Detect which cell encompasses the target text, then output its (x, y) center coordinate. 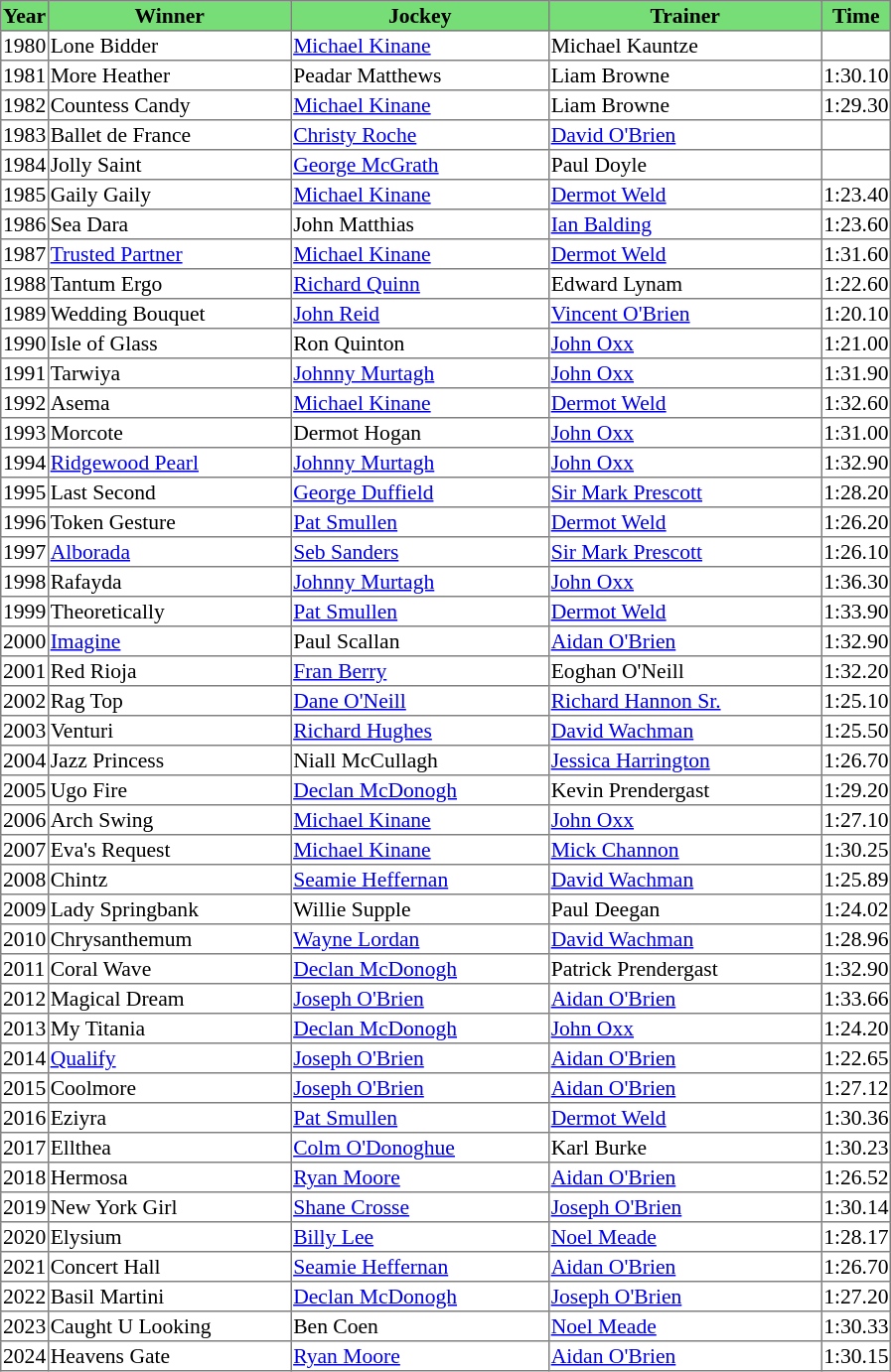
1:28.17 (856, 1237)
2013 (25, 1029)
2007 (25, 850)
Eoghan O'Neill (684, 671)
Vincent O'Brien (684, 314)
Richard Quinn (420, 284)
1:27.20 (856, 1297)
1:26.10 (856, 552)
1:29.30 (856, 105)
1986 (25, 224)
2009 (25, 909)
2021 (25, 1267)
Chrysanthemum (169, 939)
Ron Quinton (420, 343)
1:31.90 (856, 373)
George Duffield (420, 492)
Lady Springbank (169, 909)
Edward Lynam (684, 284)
1988 (25, 284)
Venturi (169, 731)
Michael Kauntze (684, 46)
Paul Scallan (420, 641)
1991 (25, 373)
1:31.60 (856, 254)
1:25.89 (856, 880)
2008 (25, 880)
Elysium (169, 1237)
John Matthias (420, 224)
Theoretically (169, 612)
Magical Dream (169, 999)
1:28.96 (856, 939)
2003 (25, 731)
Jessica Harrington (684, 760)
2024 (25, 1356)
Token Gesture (169, 522)
2011 (25, 969)
Chintz (169, 880)
Gaily Gaily (169, 195)
Asema (169, 403)
1:30.33 (856, 1326)
Heavens Gate (169, 1356)
1:28.20 (856, 492)
Jockey (420, 16)
Christy Roche (420, 135)
1:24.20 (856, 1029)
1990 (25, 343)
Jolly Saint (169, 165)
1:22.65 (856, 1058)
2000 (25, 641)
1980 (25, 46)
1:30.15 (856, 1356)
Red Rioja (169, 671)
2010 (25, 939)
Tarwiya (169, 373)
2005 (25, 790)
1:30.36 (856, 1118)
1:21.00 (856, 343)
1:33.66 (856, 999)
Eziyra (169, 1118)
Ballet de France (169, 135)
Paul Deegan (684, 909)
Fran Berry (420, 671)
Colm O'Donoghue (420, 1148)
Patrick Prendergast (684, 969)
Ian Balding (684, 224)
1983 (25, 135)
1:32.60 (856, 403)
Year (25, 16)
1:30.23 (856, 1148)
New York Girl (169, 1207)
1989 (25, 314)
Tantum Ergo (169, 284)
2019 (25, 1207)
Wedding Bouquet (169, 314)
Mick Channon (684, 850)
1:32.20 (856, 671)
Isle of Glass (169, 343)
John Reid (420, 314)
Hermosa (169, 1177)
1981 (25, 75)
1:23.60 (856, 224)
1:30.25 (856, 850)
Morcote (169, 433)
Countess Candy (169, 105)
Winner (169, 16)
Last Second (169, 492)
1996 (25, 522)
Ugo Fire (169, 790)
Willie Supple (420, 909)
1999 (25, 612)
1:27.12 (856, 1088)
My Titania (169, 1029)
1:20.10 (856, 314)
2014 (25, 1058)
1:29.20 (856, 790)
1987 (25, 254)
1:25.10 (856, 701)
Trainer (684, 16)
Richard Hughes (420, 731)
Lone Bidder (169, 46)
Ridgewood Pearl (169, 463)
Billy Lee (420, 1237)
2016 (25, 1118)
1984 (25, 165)
2017 (25, 1148)
1:27.10 (856, 820)
1993 (25, 433)
1:25.50 (856, 731)
2012 (25, 999)
Dane O'Neill (420, 701)
1:24.02 (856, 909)
Trusted Partner (169, 254)
Karl Burke (684, 1148)
Wayne Lordan (420, 939)
2023 (25, 1326)
Arch Swing (169, 820)
1:30.10 (856, 75)
More Heather (169, 75)
Seb Sanders (420, 552)
Imagine (169, 641)
Coolmore (169, 1088)
Richard Hannon Sr. (684, 701)
2018 (25, 1177)
1992 (25, 403)
1982 (25, 105)
2022 (25, 1297)
Ellthea (169, 1148)
Alborada (169, 552)
2006 (25, 820)
1:23.40 (856, 195)
Niall McCullagh (420, 760)
Basil Martini (169, 1297)
2001 (25, 671)
1:26.52 (856, 1177)
1985 (25, 195)
Rag Top (169, 701)
2004 (25, 760)
Kevin Prendergast (684, 790)
Caught U Looking (169, 1326)
Rafayda (169, 582)
Peadar Matthews (420, 75)
1:33.90 (856, 612)
Time (856, 16)
Paul Doyle (684, 165)
1994 (25, 463)
Sea Dara (169, 224)
Jazz Princess (169, 760)
Eva's Request (169, 850)
1:30.14 (856, 1207)
Coral Wave (169, 969)
1:36.30 (856, 582)
1997 (25, 552)
Dermot Hogan (420, 433)
1:22.60 (856, 284)
1995 (25, 492)
2020 (25, 1237)
2002 (25, 701)
George McGrath (420, 165)
1998 (25, 582)
David O'Brien (684, 135)
Ben Coen (420, 1326)
Shane Crosse (420, 1207)
1:26.20 (856, 522)
Qualify (169, 1058)
Concert Hall (169, 1267)
1:31.00 (856, 433)
2015 (25, 1088)
